Output the (x, y) coordinate of the center of the cell containing the given text.  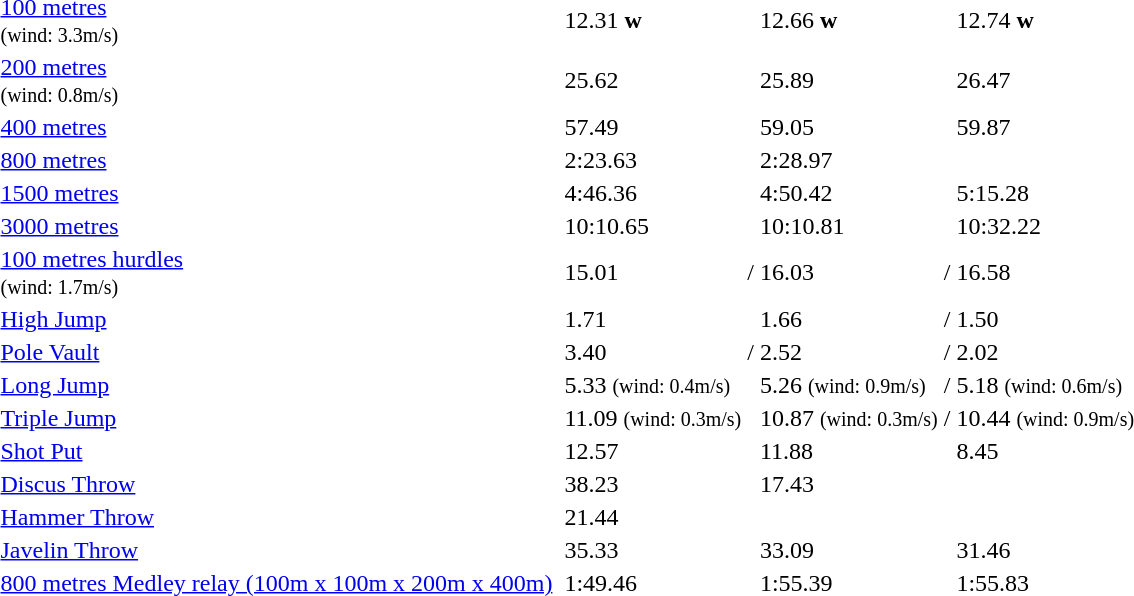
10.87 (wind: 0.3m/s) (848, 418)
33.09 (848, 550)
10:10.81 (848, 226)
11.09 (wind: 0.3m/s) (653, 418)
57.49 (653, 127)
3.40 (653, 352)
38.23 (653, 484)
35.33 (653, 550)
16.03 (848, 272)
12.57 (653, 451)
1.71 (653, 319)
59.05 (848, 127)
11.88 (848, 451)
5.26 (wind: 0.9m/s) (848, 385)
2.52 (848, 352)
25.89 (848, 80)
10:10.65 (653, 226)
5.33 (wind: 0.4m/s) (653, 385)
2:28.97 (848, 160)
15.01 (653, 272)
21.44 (653, 517)
2:23.63 (653, 160)
17.43 (848, 484)
1.66 (848, 319)
4:46.36 (653, 193)
25.62 (653, 80)
4:50.42 (848, 193)
